Find where the given text appears and provide that cell's center as [x, y] coordinate. 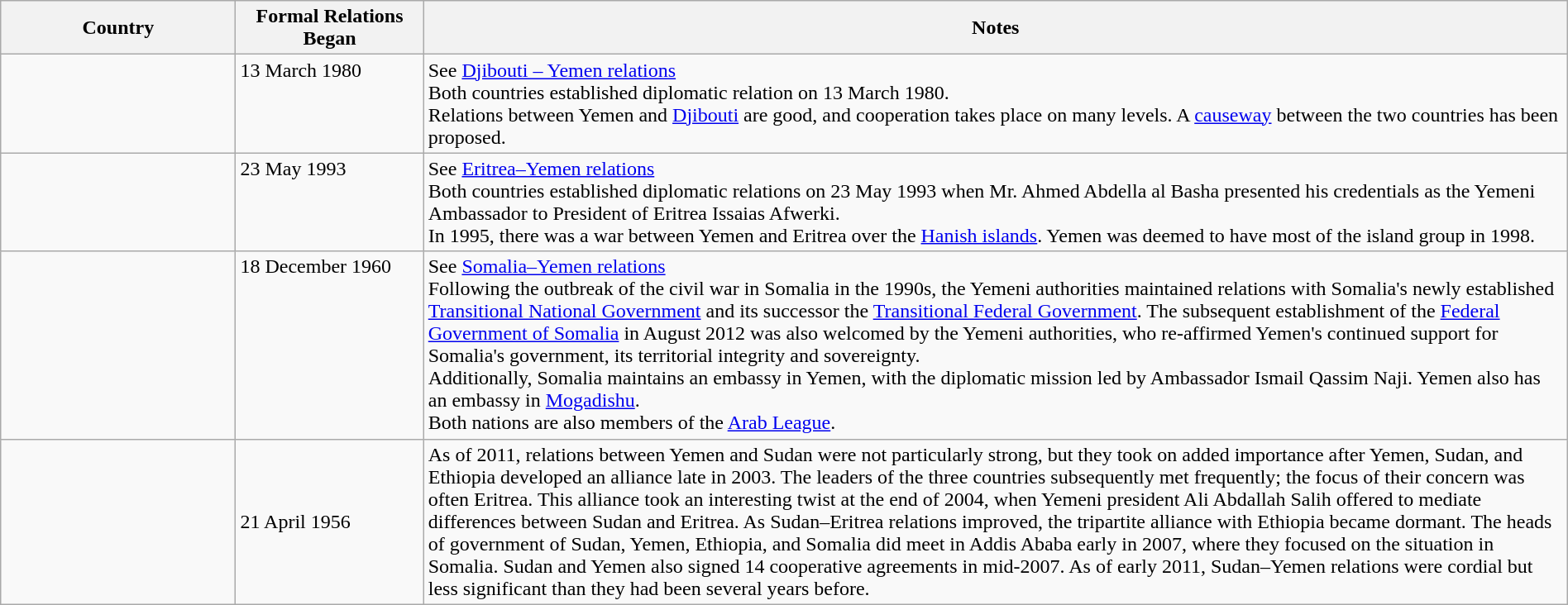
Notes [996, 28]
21 April 1956 [329, 522]
23 May 1993 [329, 202]
18 December 1960 [329, 345]
Country [118, 28]
13 March 1980 [329, 104]
Formal Relations Began [329, 28]
